Return (X, Y) of the center of cell containing provided text 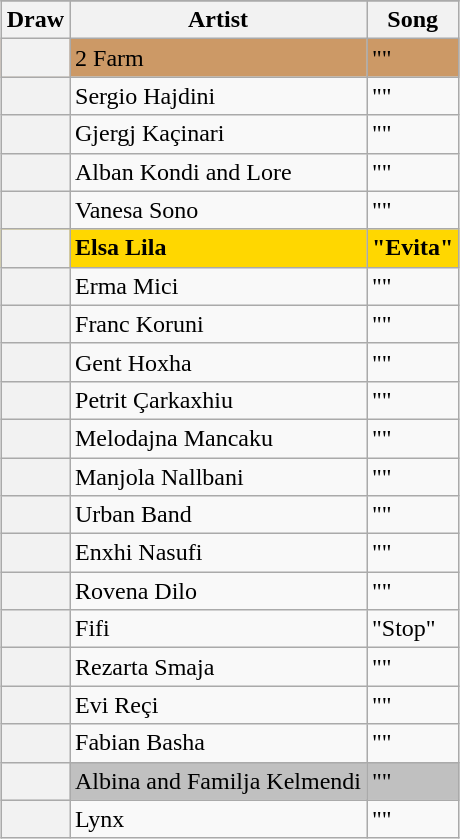
Erma Mici (218, 286)
Lynx (218, 819)
Petrit Çarkaxhiu (218, 400)
Gent Hoxha (218, 362)
Urban Band (218, 515)
Draw (35, 20)
"Stop" (412, 629)
Sergio Hajdini (218, 96)
Enxhi Nasufi (218, 553)
Song (412, 20)
Fabian Basha (218, 743)
Franc Koruni (218, 324)
Evi Reçi (218, 705)
Fifi (218, 629)
Alban Kondi and Lore (218, 172)
Gjergj Kaçinari (218, 134)
Melodajna Mancaku (218, 438)
Rovena Dilo (218, 591)
Rezarta Smaja (218, 667)
Manjola Nallbani (218, 477)
Vanesa Sono (218, 210)
Elsa Lila (218, 248)
Artist (218, 20)
2 Farm (218, 58)
Albina and Familja Kelmendi (218, 781)
"Evita" (412, 248)
